Scan for the cell matching the given text and deliver its (x, y) coordinate at center. 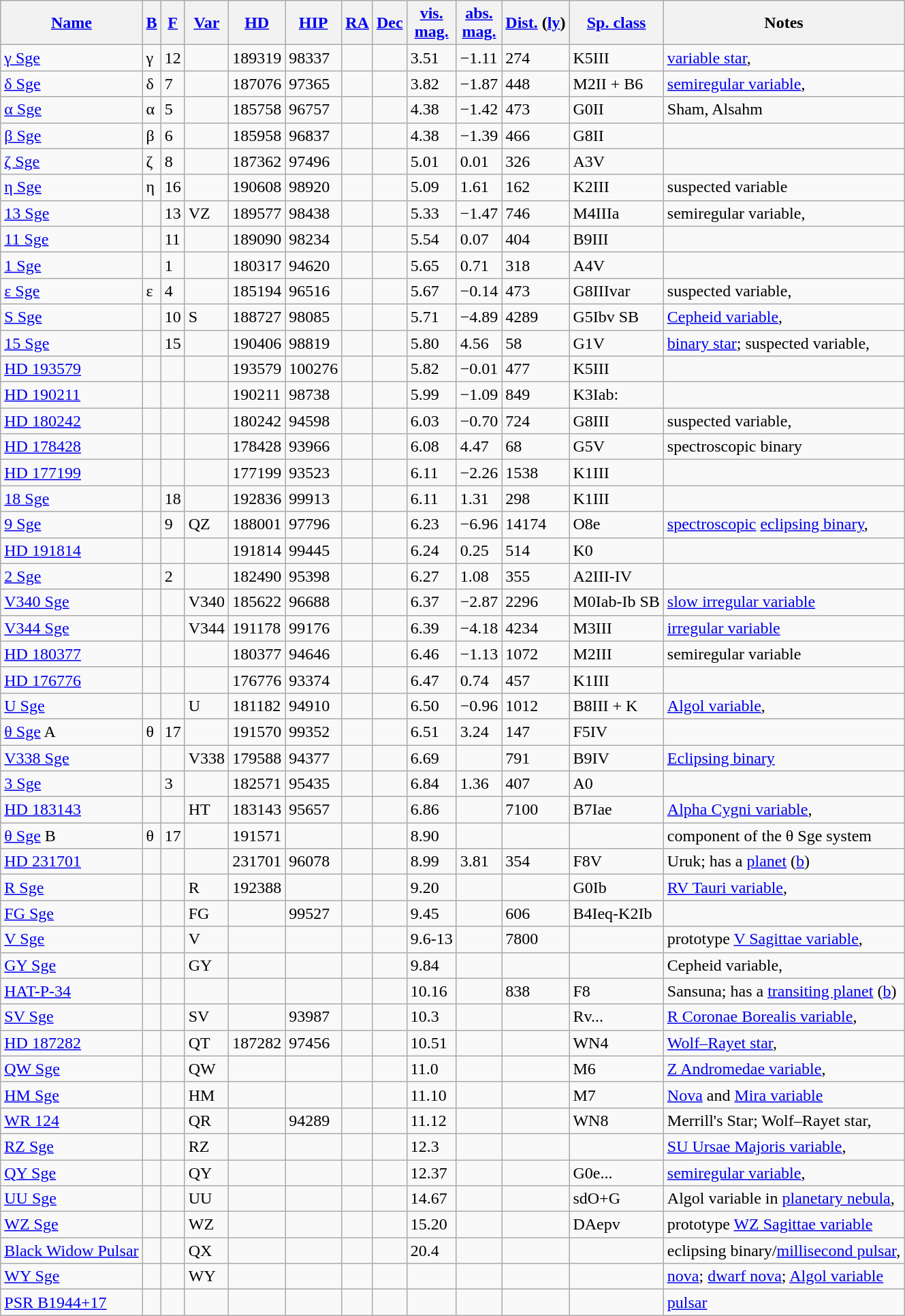
11 Sge (72, 239)
180317 (257, 265)
Nova and Mira variable (783, 1095)
G8IIIvar (616, 291)
2296 (535, 602)
1538 (535, 473)
16 (173, 187)
193579 (257, 369)
irregular variable (783, 628)
457 (535, 680)
5.09 (432, 187)
188001 (257, 524)
6.24 (432, 550)
prototype WZ Sagittae variable (783, 1225)
RZ Sge (72, 1146)
HD (257, 23)
sdO+G (616, 1199)
−2.87 (479, 602)
177199 (257, 473)
6.51 (432, 732)
Sham, Alsahm (783, 110)
0.74 (479, 680)
1072 (535, 654)
M6 (616, 1069)
spectroscopic binary (783, 447)
98085 (313, 317)
Notes (783, 23)
Sp. class (616, 23)
δ Sge (72, 84)
185194 (257, 291)
12.3 (432, 1146)
176776 (257, 680)
6 (173, 136)
11.0 (432, 1069)
GY (206, 965)
−1.39 (479, 136)
Dec (390, 23)
477 (535, 369)
189090 (257, 239)
3.82 (432, 84)
binary star; suspected variable, (783, 343)
Merrill's Star; Wolf–Rayet star, (783, 1121)
6.03 (432, 421)
HIP (313, 23)
97796 (313, 524)
prototype V Sagittae variable, (783, 939)
FG Sge (72, 913)
SV (206, 1017)
K3Iab: (616, 395)
G8III (616, 421)
7800 (535, 939)
HD 187282 (72, 1043)
Wolf–Rayet star, (783, 1043)
93987 (313, 1017)
V340 (206, 602)
V (206, 939)
Algol variable in planetary nebula, (783, 1199)
3 Sge (72, 784)
HM (206, 1095)
F8V (616, 862)
QT (206, 1043)
5.67 (432, 291)
0.01 (479, 161)
6.37 (432, 602)
99913 (313, 499)
58 (535, 343)
QZ (206, 524)
suspected variable (783, 187)
98738 (313, 395)
98337 (313, 58)
R Sge (72, 888)
187282 (257, 1043)
eclipsing binary/millisecond pulsar, (783, 1251)
98920 (313, 187)
12 (173, 58)
404 (535, 239)
98234 (313, 239)
13 (173, 213)
Dist. (ly) (535, 23)
ζ (151, 161)
ε (151, 291)
4234 (535, 628)
7100 (535, 810)
QX (206, 1251)
η Sge (72, 187)
M2II + B6 (616, 84)
6.23 (432, 524)
−1.11 (479, 58)
V340 Sge (72, 602)
6.46 (432, 654)
15.20 (432, 1225)
HD 190211 (72, 395)
3.24 (479, 732)
68 (535, 447)
2 (173, 576)
HD 193579 (72, 369)
14174 (535, 524)
nova; dwarf nova; Algol variable (783, 1276)
−0.14 (479, 291)
98438 (313, 213)
2 Sge (72, 576)
Alpha Cygni variable, (783, 810)
GY Sge (72, 965)
S Sge (72, 317)
VZ (206, 213)
185758 (257, 110)
99527 (313, 913)
15 (173, 343)
838 (535, 991)
178428 (257, 447)
QW Sge (72, 1069)
B7Iae (616, 810)
M0Iab-Ib SB (616, 602)
G1V (616, 343)
G0II (616, 110)
WR 124 (72, 1121)
HD 177199 (72, 473)
99445 (313, 550)
G0e... (616, 1172)
162 (535, 187)
HD 178428 (72, 447)
γ Sge (72, 58)
β Sge (72, 136)
12.37 (432, 1172)
0.71 (479, 265)
Var (206, 23)
5.99 (432, 395)
A0 (616, 784)
10.16 (432, 991)
274 (535, 58)
δ (151, 84)
−0.70 (479, 421)
185622 (257, 602)
97365 (313, 84)
185958 (257, 136)
1.08 (479, 576)
190406 (257, 343)
14.67 (432, 1199)
semiregular variable (783, 654)
0.25 (479, 550)
5.65 (432, 265)
variable star, (783, 58)
HD 191814 (72, 550)
U Sge (72, 706)
192388 (257, 888)
5.80 (432, 343)
6.39 (432, 628)
HD 231701 (72, 862)
100276 (313, 369)
181182 (257, 706)
γ (151, 58)
U (206, 706)
G8II (616, 136)
8.99 (432, 862)
96757 (313, 110)
M4IIIa (616, 213)
HAT-P-34 (72, 991)
0.07 (479, 239)
407 (535, 784)
6.84 (432, 784)
11.10 (432, 1095)
6.08 (432, 447)
α (151, 110)
V338 Sge (72, 758)
15 Sge (72, 343)
HD 183143 (72, 810)
96516 (313, 291)
θ Sge A (72, 732)
5.71 (432, 317)
5 (173, 110)
95398 (313, 576)
−1.87 (479, 84)
F5IV (616, 732)
A2III-IV (616, 576)
spectroscopic eclipsing binary, (783, 524)
β (151, 136)
96688 (313, 602)
M3III (616, 628)
5.82 (432, 369)
354 (535, 862)
HT (206, 810)
−2.26 (479, 473)
179588 (257, 758)
849 (535, 395)
−0.96 (479, 706)
3 (173, 784)
component of the θ Sge system (783, 836)
V Sge (72, 939)
R (206, 888)
HD 176776 (72, 680)
5.54 (432, 239)
606 (535, 913)
98819 (313, 343)
pulsar (783, 1302)
slow irregular variable (783, 602)
9.45 (432, 913)
SU Ursae Majoris variable, (783, 1146)
−6.96 (479, 524)
9.20 (432, 888)
5.01 (432, 161)
191571 (257, 836)
448 (535, 84)
RV Tauri variable, (783, 888)
94910 (313, 706)
18 Sge (72, 499)
188727 (257, 317)
9.84 (432, 965)
96078 (313, 862)
1.31 (479, 499)
QY (206, 1172)
WY Sge (72, 1276)
V344 Sge (72, 628)
θ Sge B (72, 836)
Z Andromedae variable, (783, 1069)
HM Sge (72, 1095)
231701 (257, 862)
4.56 (479, 343)
η (151, 187)
7 (173, 84)
183143 (257, 810)
189577 (257, 213)
Name (72, 23)
6.27 (432, 576)
298 (535, 499)
K2III (616, 187)
6.69 (432, 758)
RA (358, 23)
Algol variable, (783, 706)
514 (535, 550)
93523 (313, 473)
WZ Sge (72, 1225)
B9III (616, 239)
M7 (616, 1095)
V344 (206, 628)
4289 (535, 317)
95657 (313, 810)
97456 (313, 1043)
94598 (313, 421)
8.90 (432, 836)
vis.mag. (432, 23)
−1.13 (479, 654)
9 Sge (72, 524)
190608 (257, 187)
11 (173, 239)
1 (173, 265)
−4.89 (479, 317)
191814 (257, 550)
SV Sge (72, 1017)
S (206, 317)
93966 (313, 447)
QR (206, 1121)
−4.18 (479, 628)
F8 (616, 991)
WZ (206, 1225)
−1.09 (479, 395)
192836 (257, 499)
9 (173, 524)
4.47 (479, 447)
−0.01 (479, 369)
QW (206, 1069)
R Coronae Borealis variable, (783, 1017)
FG (206, 913)
187362 (257, 161)
G0Ib (616, 888)
M2III (616, 654)
WY (206, 1276)
3.81 (479, 862)
HD 180242 (72, 421)
UU (206, 1199)
Uruk; has a planet (b) (783, 862)
6.86 (432, 810)
QY Sge (72, 1172)
WN4 (616, 1043)
1.36 (479, 784)
Eclipsing binary (783, 758)
191570 (257, 732)
182490 (257, 576)
97496 (313, 161)
724 (535, 421)
187076 (257, 84)
96837 (313, 136)
4 (173, 291)
6.47 (432, 680)
Black Widow Pulsar (72, 1251)
11.12 (432, 1121)
94620 (313, 265)
189319 (257, 58)
180377 (257, 654)
10.3 (432, 1017)
20.4 (432, 1251)
190211 (257, 395)
1012 (535, 706)
318 (535, 265)
PSR B1944+17 (72, 1302)
466 (535, 136)
F (173, 23)
147 (535, 732)
RZ (206, 1146)
A4V (616, 265)
−1.42 (479, 110)
9.6-13 (432, 939)
−1.47 (479, 213)
Sansuna; has a transiting planet (b) (783, 991)
95435 (313, 784)
1 Sge (72, 265)
A3V (616, 161)
3.51 (432, 58)
326 (535, 161)
WN8 (616, 1121)
182571 (257, 784)
18 (173, 499)
Rv... (616, 1017)
B (151, 23)
B9IV (616, 758)
180242 (257, 421)
V338 (206, 758)
B4Ieq-K2Ib (616, 913)
ζ Sge (72, 161)
191178 (257, 628)
355 (535, 576)
K0 (616, 550)
HD 180377 (72, 654)
10.51 (432, 1043)
α Sge (72, 110)
O8e (616, 524)
1.61 (479, 187)
94289 (313, 1121)
93374 (313, 680)
G5Ibv SB (616, 317)
791 (535, 758)
10 (173, 317)
abs.mag. (479, 23)
UU Sge (72, 1199)
99176 (313, 628)
94377 (313, 758)
746 (535, 213)
8 (173, 161)
13 Sge (72, 213)
99352 (313, 732)
5.33 (432, 213)
6.50 (432, 706)
B8III + K (616, 706)
DAepv (616, 1225)
94646 (313, 654)
G5V (616, 447)
ε Sge (72, 291)
